Determine the (X, Y) coordinate at the center of the cell enclosing the given text.  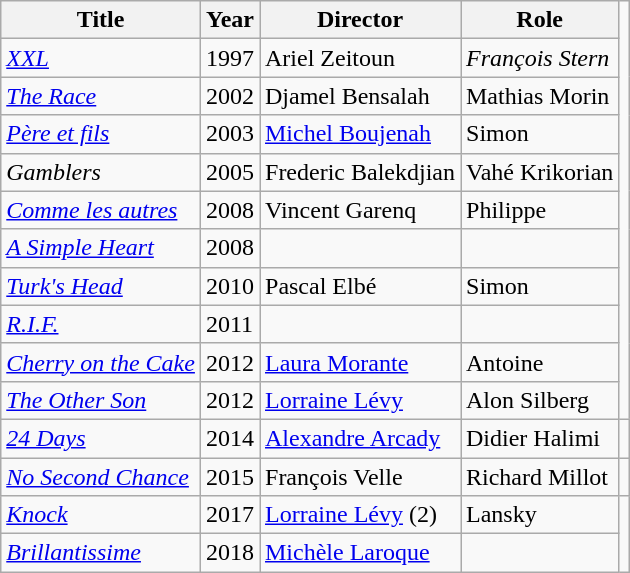
Philippe (539, 210)
The Race (101, 96)
24 Days (101, 438)
Mathias Morin (539, 96)
Knock (101, 515)
Frederic Balekdjian (360, 172)
Laura Morante (360, 362)
Lansky (539, 515)
2015 (230, 477)
XXL (101, 58)
2011 (230, 324)
Alexandre Arcady (360, 438)
Director (360, 20)
Didier Halimi (539, 438)
Year (230, 20)
2014 (230, 438)
Michel Boujenah (360, 134)
2010 (230, 286)
Gamblers (101, 172)
No Second Chance (101, 477)
Brillantissime (101, 553)
Title (101, 20)
The Other Son (101, 400)
1997 (230, 58)
Lorraine Lévy (2) (360, 515)
Antoine (539, 362)
Alon Silberg (539, 400)
Vahé Krikorian (539, 172)
Vincent Garenq (360, 210)
Role (539, 20)
François Stern (539, 58)
Turk's Head (101, 286)
2005 (230, 172)
2017 (230, 515)
Cherry on the Cake (101, 362)
Richard Millot (539, 477)
2018 (230, 553)
A Simple Heart (101, 248)
R.I.F. (101, 324)
Père et fils (101, 134)
2003 (230, 134)
Comme les autres (101, 210)
François Velle (360, 477)
Ariel Zeitoun (360, 58)
2002 (230, 96)
Pascal Elbé (360, 286)
Michèle Laroque (360, 553)
Djamel Bensalah (360, 96)
Lorraine Lévy (360, 400)
